Return [x, y] of the center of cell containing provided text 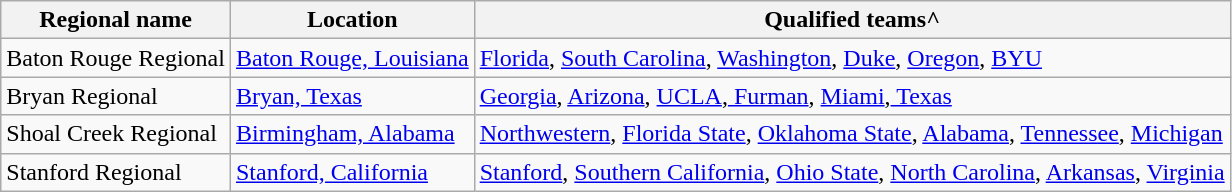
Birmingham, Alabama [352, 134]
Baton Rouge Regional [116, 58]
Bryan Regional [116, 96]
Stanford, Southern California, Ohio State, North Carolina, Arkansas, Virginia [852, 172]
Location [352, 20]
Florida, South Carolina, Washington, Duke, Oregon, BYU [852, 58]
Stanford, California [352, 172]
Qualified teams^ [852, 20]
Georgia, Arizona, UCLA, Furman, Miami, Texas [852, 96]
Shoal Creek Regional [116, 134]
Northwestern, Florida State, Oklahoma State, Alabama, Tennessee, Michigan [852, 134]
Regional name [116, 20]
Bryan, Texas [352, 96]
Stanford Regional [116, 172]
Baton Rouge, Louisiana [352, 58]
